Detect which cell encompasses the target text, then output its [X, Y] center coordinate. 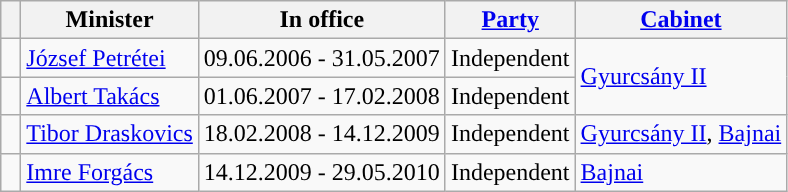
József Petrétei [110, 58]
14.12.2009 - 29.05.2010 [322, 172]
Gyurcsány II, Bajnai [681, 134]
Minister [110, 20]
In office [322, 20]
Imre Forgács [110, 172]
Cabinet [681, 20]
Party [510, 20]
Gyurcsány II [681, 77]
01.06.2007 - 17.02.2008 [322, 96]
Tibor Draskovics [110, 134]
Bajnai [681, 172]
09.06.2006 - 31.05.2007 [322, 58]
Albert Takács [110, 96]
18.02.2008 - 14.12.2009 [322, 134]
